Search for the cell housing the specified text and yield its (x, y) center coordinate. 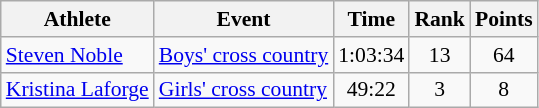
Points (504, 19)
3 (440, 90)
Time (371, 19)
Girls' cross country (244, 90)
Kristina Laforge (78, 90)
Steven Noble (78, 55)
Boys' cross country (244, 55)
1:03:34 (371, 55)
Athlete (78, 19)
Event (244, 19)
64 (504, 55)
Rank (440, 19)
8 (504, 90)
13 (440, 55)
49:22 (371, 90)
